Identify which cell holds the provided text, then report its (X, Y) central coordinate. 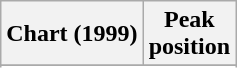
Peakposition (189, 34)
Chart (1999) (72, 34)
